Find where the given text appears and provide that cell's center as (X, Y) coordinate. 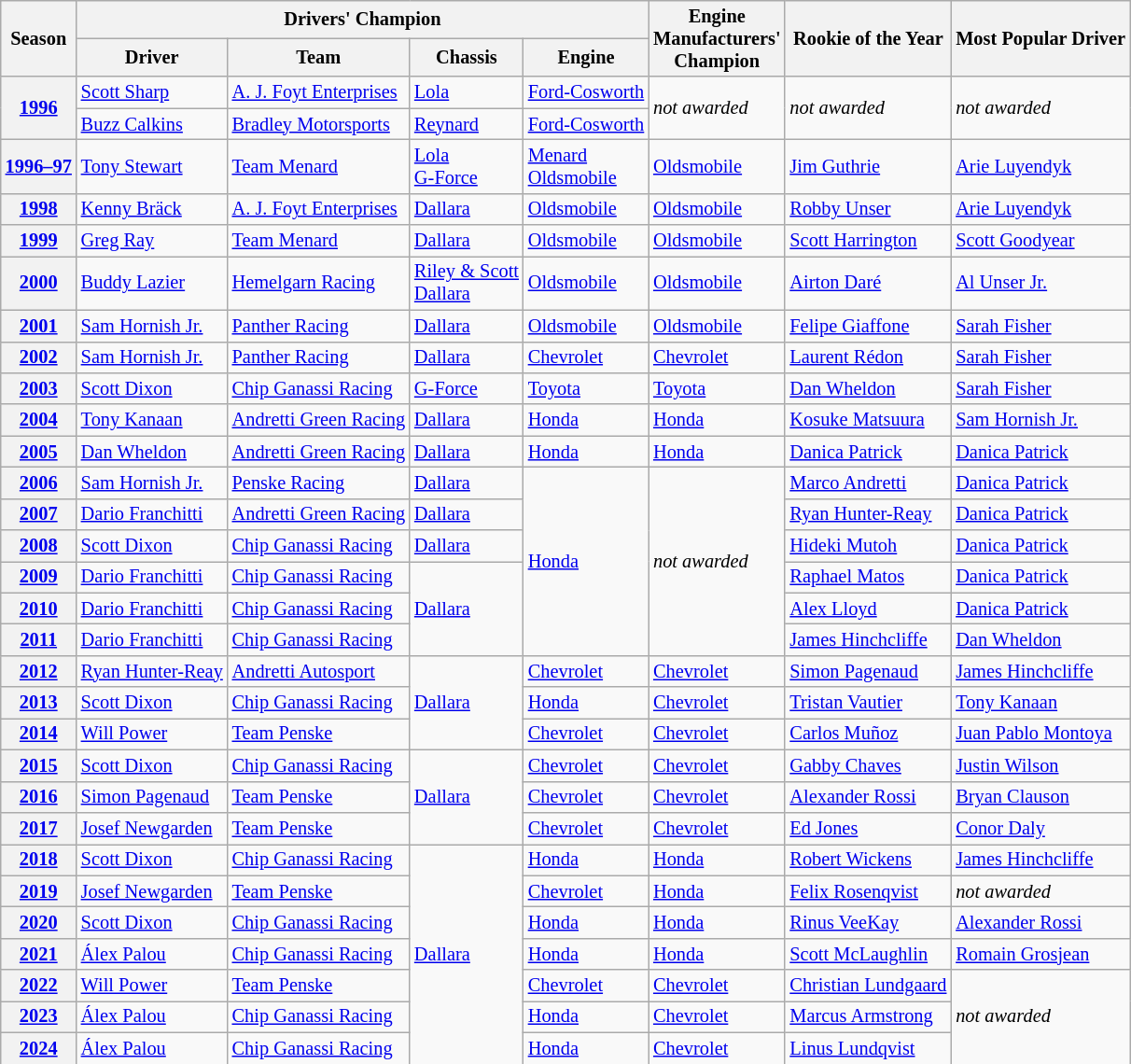
Andretti Autosport (319, 671)
Robert Wickens (868, 860)
Greg Ray (152, 241)
Carlos Muñoz (868, 734)
2000 (39, 283)
2023 (39, 1016)
2008 (39, 546)
Driver (152, 58)
Al Unser Jr. (1040, 283)
Linus Lundqvist (868, 1048)
Kosuke Matsuura (868, 420)
MenardOldsmobile (586, 166)
2019 (39, 891)
Hideki Mutoh (868, 546)
Tristan Vautier (868, 703)
2022 (39, 986)
Felix Rosenqvist (868, 891)
Hemelgarn Racing (319, 283)
1999 (39, 241)
2024 (39, 1048)
2012 (39, 671)
Engine (586, 58)
2021 (39, 954)
Season (39, 38)
Jim Guthrie (868, 166)
Penske Racing (319, 483)
2007 (39, 514)
Team (319, 58)
Laurent Rédon (868, 357)
Drivers' Champion (362, 19)
Conor Daly (1040, 828)
Felipe Giaffone (868, 326)
1996–97 (39, 166)
Juan Pablo Montoya (1040, 734)
2015 (39, 765)
EngineManufacturers'Champion (717, 38)
Romain Grosjean (1040, 954)
Justin Wilson (1040, 765)
Robby Unser (868, 209)
Lola (467, 92)
2006 (39, 483)
2003 (39, 388)
2016 (39, 797)
Bryan Clauson (1040, 797)
Marcus Armstrong (868, 1016)
LolaG-Force (467, 166)
Bradley Motorsports (319, 124)
Raphael Matos (868, 577)
2004 (39, 420)
Tony Stewart (152, 166)
2001 (39, 326)
Kenny Bräck (152, 209)
Chassis (467, 58)
2017 (39, 828)
Scott McLaughlin (868, 954)
2018 (39, 860)
Christian Lundgaard (868, 986)
Riley & ScottDallara (467, 283)
Buzz Calkins (152, 124)
2005 (39, 452)
1996 (39, 108)
Rinus VeeKay (868, 922)
Rookie of the Year (868, 38)
Scott Goodyear (1040, 241)
G-Force (467, 388)
Marco Andretti (868, 483)
2014 (39, 734)
Gabby Chaves (868, 765)
Airton Daré (868, 283)
Most Popular Driver (1040, 38)
Scott Harrington (868, 241)
2002 (39, 357)
Reynard (467, 124)
Ed Jones (868, 828)
Alex Lloyd (868, 609)
2020 (39, 922)
Scott Sharp (152, 92)
2013 (39, 703)
2010 (39, 609)
2009 (39, 577)
1998 (39, 209)
2011 (39, 639)
Buddy Lazier (152, 283)
